Capture the cell that displays the provided text and extract its (x, y) central coordinate. 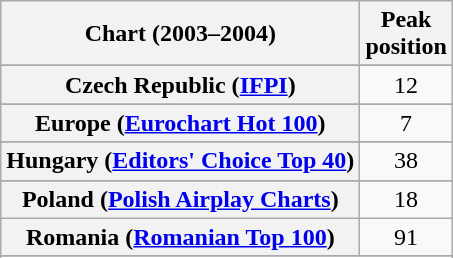
Poland (Polish Airplay Charts) (180, 199)
Peakposition (406, 34)
18 (406, 199)
7 (406, 123)
Hungary (Editors' Choice Top 40) (180, 161)
Europe (Eurochart Hot 100) (180, 123)
38 (406, 161)
Romania (Romanian Top 100) (180, 237)
Czech Republic (IFPI) (180, 85)
Chart (2003–2004) (180, 34)
91 (406, 237)
12 (406, 85)
